Determine the [X, Y] coordinate at the center of the cell enclosing the given text.  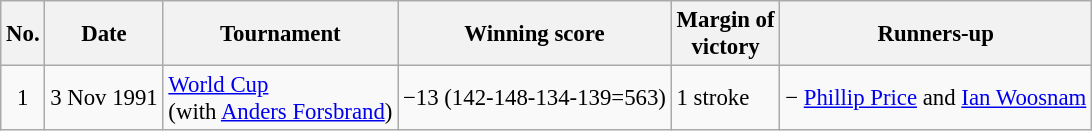
Date [104, 34]
Margin ofvictory [726, 34]
1 stroke [726, 98]
1 [23, 98]
Runners-up [936, 34]
Winning score [535, 34]
No. [23, 34]
World Cup(with Anders Forsbrand) [280, 98]
3 Nov 1991 [104, 98]
− Phillip Price and Ian Woosnam [936, 98]
−13 (142-148-134-139=563) [535, 98]
Tournament [280, 34]
